Scan for the cell matching the given text and deliver its (x, y) coordinate at center. 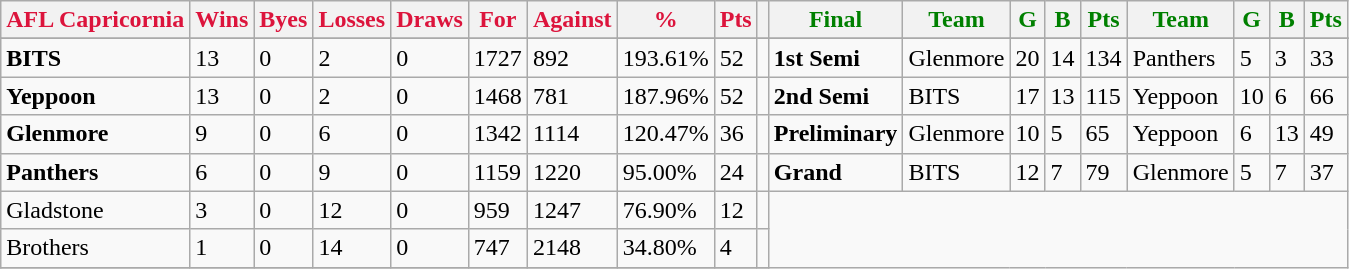
AFL Capricornia (96, 20)
76.90% (666, 210)
66 (1326, 96)
Grand (836, 172)
892 (572, 58)
95.00% (666, 172)
4 (736, 248)
Brothers (96, 248)
959 (498, 210)
1st Semi (836, 58)
Gladstone (96, 210)
1468 (498, 96)
For (498, 20)
1342 (498, 134)
33 (1326, 58)
1247 (572, 210)
2nd Semi (836, 96)
Byes (284, 20)
Preliminary (836, 134)
Final (836, 20)
65 (1104, 134)
36 (736, 134)
781 (572, 96)
Against (572, 20)
187.96% (666, 96)
Losses (352, 20)
115 (1104, 96)
2148 (572, 248)
% (666, 20)
747 (498, 248)
24 (736, 172)
120.47% (666, 134)
Wins (222, 20)
1159 (498, 172)
20 (1028, 58)
34.80% (666, 248)
79 (1104, 172)
49 (1326, 134)
37 (1326, 172)
1 (222, 248)
Draws (430, 20)
17 (1028, 96)
193.61% (666, 58)
134 (1104, 58)
1114 (572, 134)
1727 (498, 58)
1220 (572, 172)
